Return the (x, y) coordinate for the center point of the cell that contains the specified text.  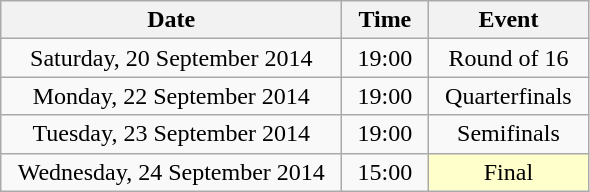
Event (508, 20)
Monday, 22 September 2014 (172, 96)
Final (508, 172)
Quarterfinals (508, 96)
Saturday, 20 September 2014 (172, 58)
Time (385, 20)
Tuesday, 23 September 2014 (172, 134)
Date (172, 20)
Wednesday, 24 September 2014 (172, 172)
15:00 (385, 172)
Semifinals (508, 134)
Round of 16 (508, 58)
